Output the [X, Y] coordinate of the center of the cell containing the given text.  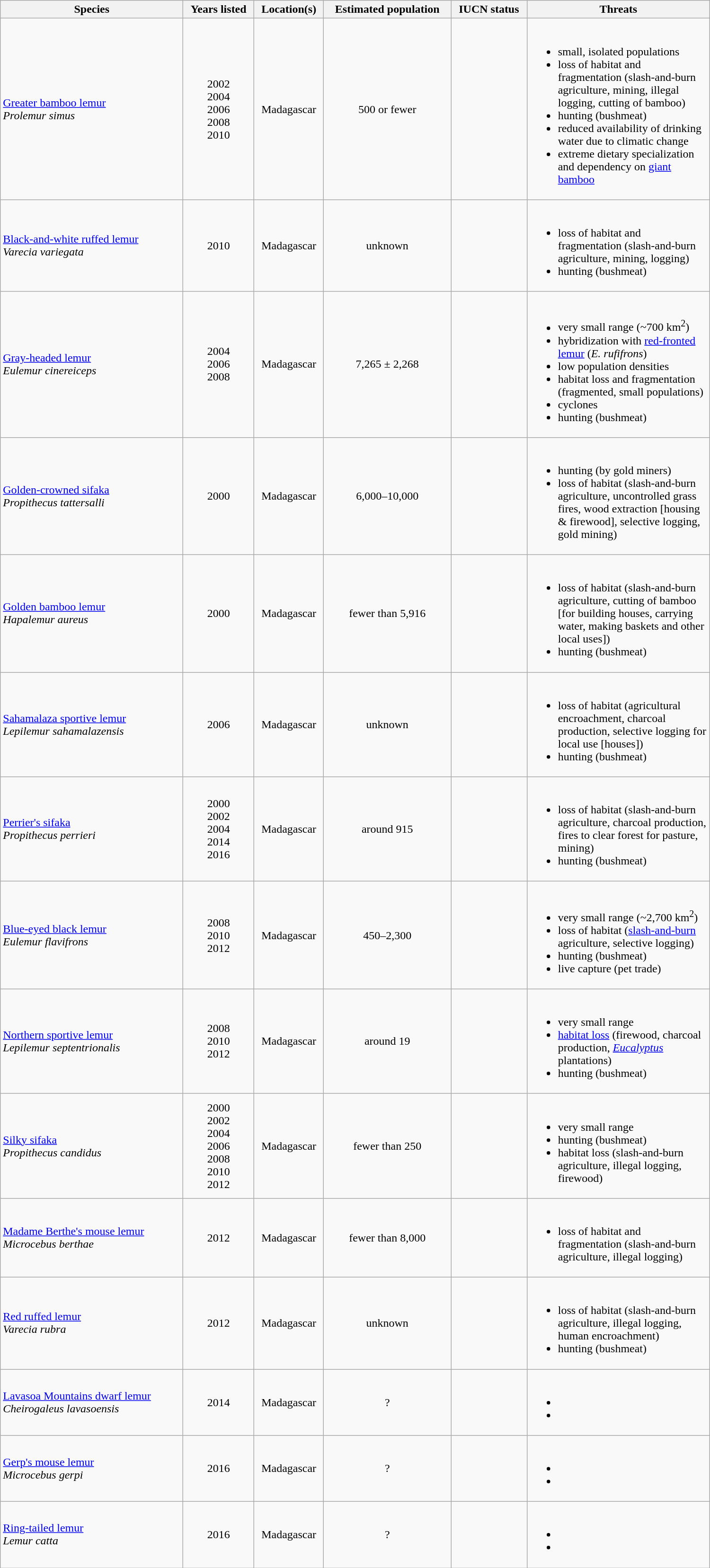
Species [92, 9]
Gray-headed lemurEulemur cinereiceps [92, 364]
20002002200420142016 [219, 829]
fewer than 5,916 [387, 614]
Threats [618, 9]
200420062008 [219, 364]
Black-and-white ruffed lemurVarecia variegata [92, 246]
7,265 ± 2,268 [387, 364]
loss of habitat and fragmentation (slash-and-burn agriculture, mining, logging)hunting (bushmeat) [618, 246]
Sahamalaza sportive lemurLepilemur sahamalazensis [92, 725]
2014 [219, 1402]
Gerp's mouse lemurMicrocebus gerpi [92, 1469]
20022004200620082010 [219, 109]
Ring-tailed lemurLemur catta [92, 1535]
IUCN status [489, 9]
Golden-crowned sifakaPropithecus tattersalli [92, 496]
around 19 [387, 1041]
6,000–10,000 [387, 496]
450–2,300 [387, 935]
Red ruffed lemurVarecia rubra [92, 1323]
Silky sifakaPropithecus candidus [92, 1146]
2010 [219, 246]
Years listed [219, 9]
Golden bamboo lemurHapalemur aureus [92, 614]
loss of habitat (agricultural encroachment, charcoal production, selective logging for local use [houses])hunting (bushmeat) [618, 725]
Estimated population [387, 9]
very small rangehabitat loss (firewood, charcoal production, Eucalyptus plantations)hunting (bushmeat) [618, 1041]
Northern sportive lemurLepilemur septentrionalis [92, 1041]
around 915 [387, 829]
very small range (~2,700 km2)loss of habitat (slash-and-burn agriculture, selective logging)hunting (bushmeat)live capture (pet trade) [618, 935]
Location(s) [289, 9]
fewer than 8,000 [387, 1238]
Madame Berthe's mouse lemurMicrocebus berthae [92, 1238]
Blue-eyed black lemurEulemur flavifrons [92, 935]
2000200220042006200820102012 [219, 1146]
Greater bamboo lemurProlemur simus [92, 109]
loss of habitat (slash-and-burn agriculture, illegal logging, human encroachment)hunting (bushmeat) [618, 1323]
500 or fewer [387, 109]
2006 [219, 725]
loss of habitat (slash-and-burn agriculture, charcoal production, fires to clear forest for pasture, mining)hunting (bushmeat) [618, 829]
loss of habitat and fragmentation (slash-and-burn agriculture, illegal logging) [618, 1238]
Perrier's sifakaPropithecus perrieri [92, 829]
fewer than 250 [387, 1146]
Lavasoa Mountains dwarf lemurCheirogaleus lavasoensis [92, 1402]
very small rangehunting (bushmeat)habitat loss (slash-and-burn agriculture, illegal logging, firewood) [618, 1146]
